Pinpoint the cell where the given text exists, returning its [X, Y] midpoint coordinate. 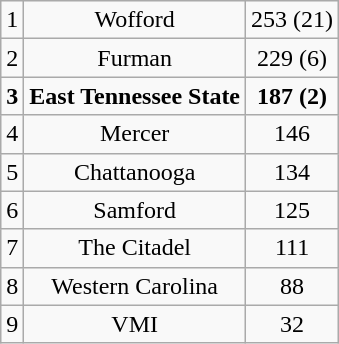
111 [292, 248]
253 (21) [292, 20]
Wofford [135, 20]
146 [292, 134]
8 [12, 286]
5 [12, 172]
The Citadel [135, 248]
229 (6) [292, 58]
East Tennessee State [135, 96]
Mercer [135, 134]
32 [292, 324]
134 [292, 172]
2 [12, 58]
9 [12, 324]
VMI [135, 324]
7 [12, 248]
88 [292, 286]
6 [12, 210]
125 [292, 210]
1 [12, 20]
3 [12, 96]
Samford [135, 210]
Chattanooga [135, 172]
Western Carolina [135, 286]
Furman [135, 58]
4 [12, 134]
187 (2) [292, 96]
